Locate the cell with the specified text and output its [x, y] center coordinate. 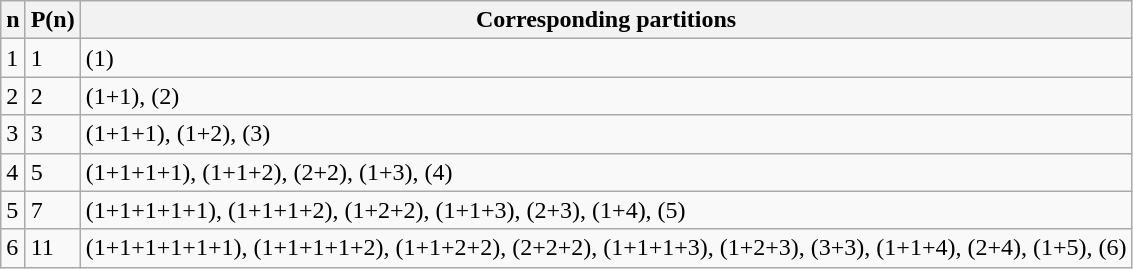
11 [52, 248]
(1+1+1), (1+2), (3) [606, 134]
7 [52, 210]
4 [13, 172]
P(n) [52, 20]
(1+1), (2) [606, 96]
n [13, 20]
(1+1+1+1), (1+1+2), (2+2), (1+3), (4) [606, 172]
Corresponding partitions [606, 20]
(1+1+1+1+1+1), (1+1+1+1+2), (1+1+2+2), (2+2+2), (1+1+1+3), (1+2+3), (3+3), (1+1+4), (2+4), (1+5), (6) [606, 248]
(1) [606, 58]
6 [13, 248]
(1+1+1+1+1), (1+1+1+2), (1+2+2), (1+1+3), (2+3), (1+4), (5) [606, 210]
